Return the (x, y) coordinate for the center point of the cell that contains the specified text.  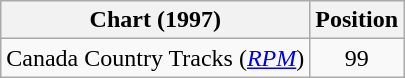
99 (357, 58)
Chart (1997) (156, 20)
Position (357, 20)
Canada Country Tracks (RPM) (156, 58)
